For the text-containing cell, return its midpoint in (X, Y) coordinate format. 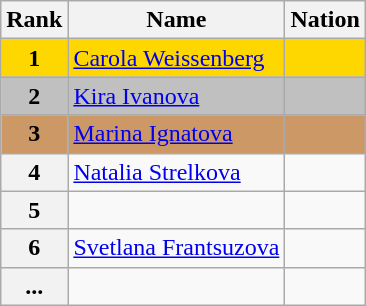
3 (34, 134)
Nation (325, 20)
Name (176, 20)
4 (34, 172)
Svetlana Frantsuzova (176, 248)
2 (34, 96)
Kira Ivanova (176, 96)
Marina Ignatova (176, 134)
... (34, 286)
1 (34, 58)
6 (34, 248)
Carola Weissenberg (176, 58)
Natalia Strelkova (176, 172)
Rank (34, 20)
5 (34, 210)
